Return the (x, y) coordinate for the center point of the cell that contains the specified text.  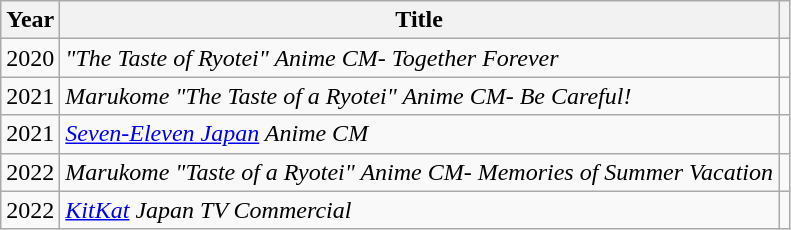
2020 (30, 58)
Marukome "Taste of a Ryotei" Anime CM- Memories of Summer Vacation (420, 172)
KitKat Japan TV Commercial (420, 210)
Seven-Eleven Japan Anime CM (420, 134)
Year (30, 20)
Title (420, 20)
Marukome "The Taste of a Ryotei" Anime CM- Be Careful! (420, 96)
"The Taste of Ryotei" Anime CM- Together Forever (420, 58)
